Capture the cell that displays the provided text and extract its (X, Y) central coordinate. 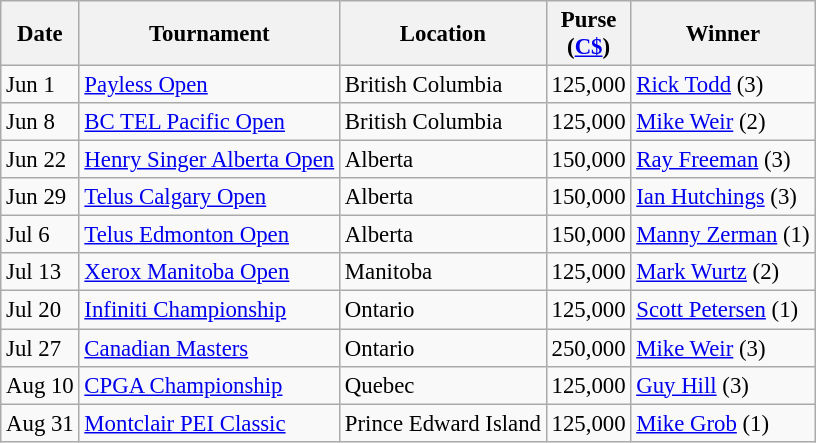
CPGA Championship (210, 385)
Payless Open (210, 85)
Tournament (210, 34)
Jul 20 (40, 310)
Rick Todd (3) (723, 85)
Henry Singer Alberta Open (210, 160)
Purse(C$) (588, 34)
Aug 10 (40, 385)
Mike Grob (1) (723, 423)
Aug 31 (40, 423)
Xerox Manitoba Open (210, 273)
Jun 1 (40, 85)
Mike Weir (2) (723, 122)
BC TEL Pacific Open (210, 122)
Jun 22 (40, 160)
Canadian Masters (210, 348)
Telus Calgary Open (210, 197)
250,000 (588, 348)
Mark Wurtz (2) (723, 273)
Scott Petersen (1) (723, 310)
Jul 6 (40, 235)
Guy Hill (3) (723, 385)
Winner (723, 34)
Telus Edmonton Open (210, 235)
Jul 13 (40, 273)
Mike Weir (3) (723, 348)
Jun 29 (40, 197)
Jul 27 (40, 348)
Montclair PEI Classic (210, 423)
Manitoba (444, 273)
Date (40, 34)
Prince Edward Island (444, 423)
Quebec (444, 385)
Location (444, 34)
Ray Freeman (3) (723, 160)
Jun 8 (40, 122)
Ian Hutchings (3) (723, 197)
Manny Zerman (1) (723, 235)
Infiniti Championship (210, 310)
